Capture the cell that displays the provided text and extract its (X, Y) central coordinate. 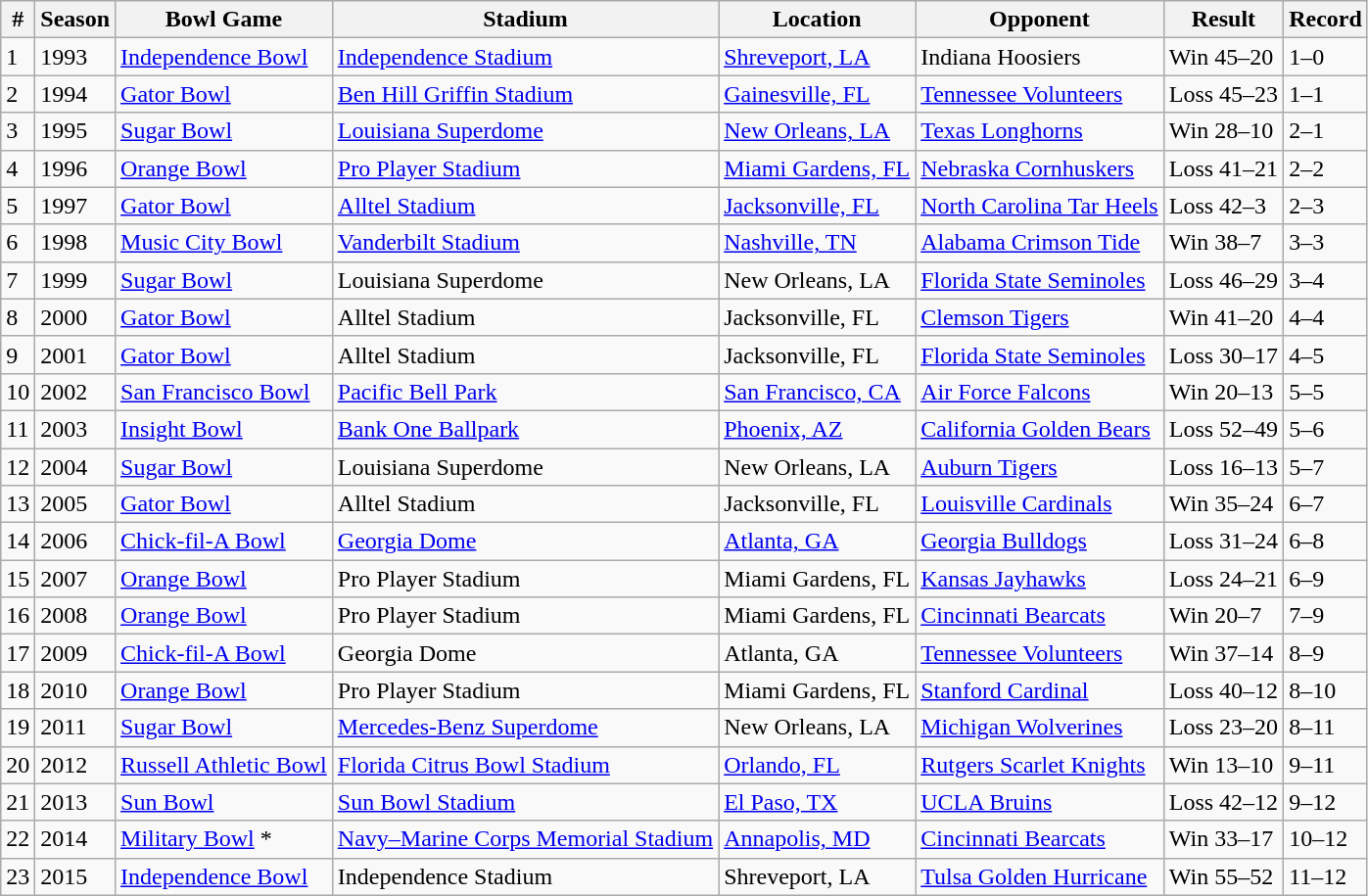
6 (18, 243)
2 (18, 94)
8–10 (1326, 690)
2000 (75, 317)
Phoenix, AZ (817, 429)
Florida Citrus Bowl Stadium (525, 765)
5–6 (1326, 429)
1999 (75, 280)
Music City Bowl (224, 243)
# (18, 20)
6–9 (1326, 579)
1996 (75, 168)
Sun Bowl (224, 802)
Pacific Bell Park (525, 392)
Loss 42–12 (1223, 802)
Indiana Hoosiers (1040, 57)
Stanford Cardinal (1040, 690)
Loss 31–24 (1223, 542)
2–3 (1326, 206)
Russell Athletic Bowl (224, 765)
Air Force Falcons (1040, 392)
8 (18, 317)
Season (75, 20)
3 (18, 131)
2004 (75, 467)
El Paso, TX (817, 802)
11 (18, 429)
Alabama Crimson Tide (1040, 243)
7–9 (1326, 616)
Loss 40–12 (1223, 690)
16 (18, 616)
Nebraska Cornhuskers (1040, 168)
Loss 41–21 (1223, 168)
Ben Hill Griffin Stadium (525, 94)
Loss 30–17 (1223, 354)
8–11 (1326, 728)
Win 33–17 (1223, 839)
Win 38–7 (1223, 243)
22 (18, 839)
1997 (75, 206)
Stadium (525, 20)
6–8 (1326, 542)
Louisville Cardinals (1040, 504)
9 (18, 354)
Kansas Jayhawks (1040, 579)
Win 55–52 (1223, 876)
2–1 (1326, 131)
Result (1223, 20)
2008 (75, 616)
1998 (75, 243)
Michigan Wolverines (1040, 728)
Win 37–14 (1223, 653)
21 (18, 802)
Annapolis, MD (817, 839)
2002 (75, 392)
9–12 (1326, 802)
12 (18, 467)
Tulsa Golden Hurricane (1040, 876)
7 (18, 280)
Loss 23–20 (1223, 728)
Win 13–10 (1223, 765)
Win 41–20 (1223, 317)
Bank One Ballpark (525, 429)
Orlando, FL (817, 765)
San Francisco Bowl (224, 392)
2012 (75, 765)
1–1 (1326, 94)
Military Bowl * (224, 839)
Clemson Tigers (1040, 317)
2007 (75, 579)
1994 (75, 94)
Loss 52–49 (1223, 429)
Record (1326, 20)
10–12 (1326, 839)
2006 (75, 542)
Loss 42–3 (1223, 206)
Mercedes-Benz Superdome (525, 728)
2013 (75, 802)
2014 (75, 839)
Loss 45–23 (1223, 94)
2010 (75, 690)
4 (18, 168)
5–5 (1326, 392)
3–3 (1326, 243)
15 (18, 579)
10 (18, 392)
Vanderbilt Stadium (525, 243)
Win 20–7 (1223, 616)
23 (18, 876)
Location (817, 20)
19 (18, 728)
San Francisco, CA (817, 392)
4–5 (1326, 354)
UCLA Bruins (1040, 802)
North Carolina Tar Heels (1040, 206)
Win 28–10 (1223, 131)
1993 (75, 57)
9–11 (1326, 765)
3–4 (1326, 280)
2011 (75, 728)
18 (18, 690)
5 (18, 206)
Gainesville, FL (817, 94)
14 (18, 542)
6–7 (1326, 504)
8–9 (1326, 653)
Win 45–20 (1223, 57)
Auburn Tigers (1040, 467)
13 (18, 504)
20 (18, 765)
Loss 24–21 (1223, 579)
2001 (75, 354)
California Golden Bears (1040, 429)
2–2 (1326, 168)
2003 (75, 429)
2005 (75, 504)
1995 (75, 131)
Opponent (1040, 20)
Loss 16–13 (1223, 467)
1 (18, 57)
Sun Bowl Stadium (525, 802)
5–7 (1326, 467)
Navy–Marine Corps Memorial Stadium (525, 839)
2009 (75, 653)
Win 35–24 (1223, 504)
Loss 46–29 (1223, 280)
Texas Longhorns (1040, 131)
2015 (75, 876)
Win 20–13 (1223, 392)
4–4 (1326, 317)
1–0 (1326, 57)
Georgia Bulldogs (1040, 542)
11–12 (1326, 876)
Rutgers Scarlet Knights (1040, 765)
Insight Bowl (224, 429)
Bowl Game (224, 20)
17 (18, 653)
Nashville, TN (817, 243)
